Return the [x, y] coordinate for the center point of the cell that contains the specified text.  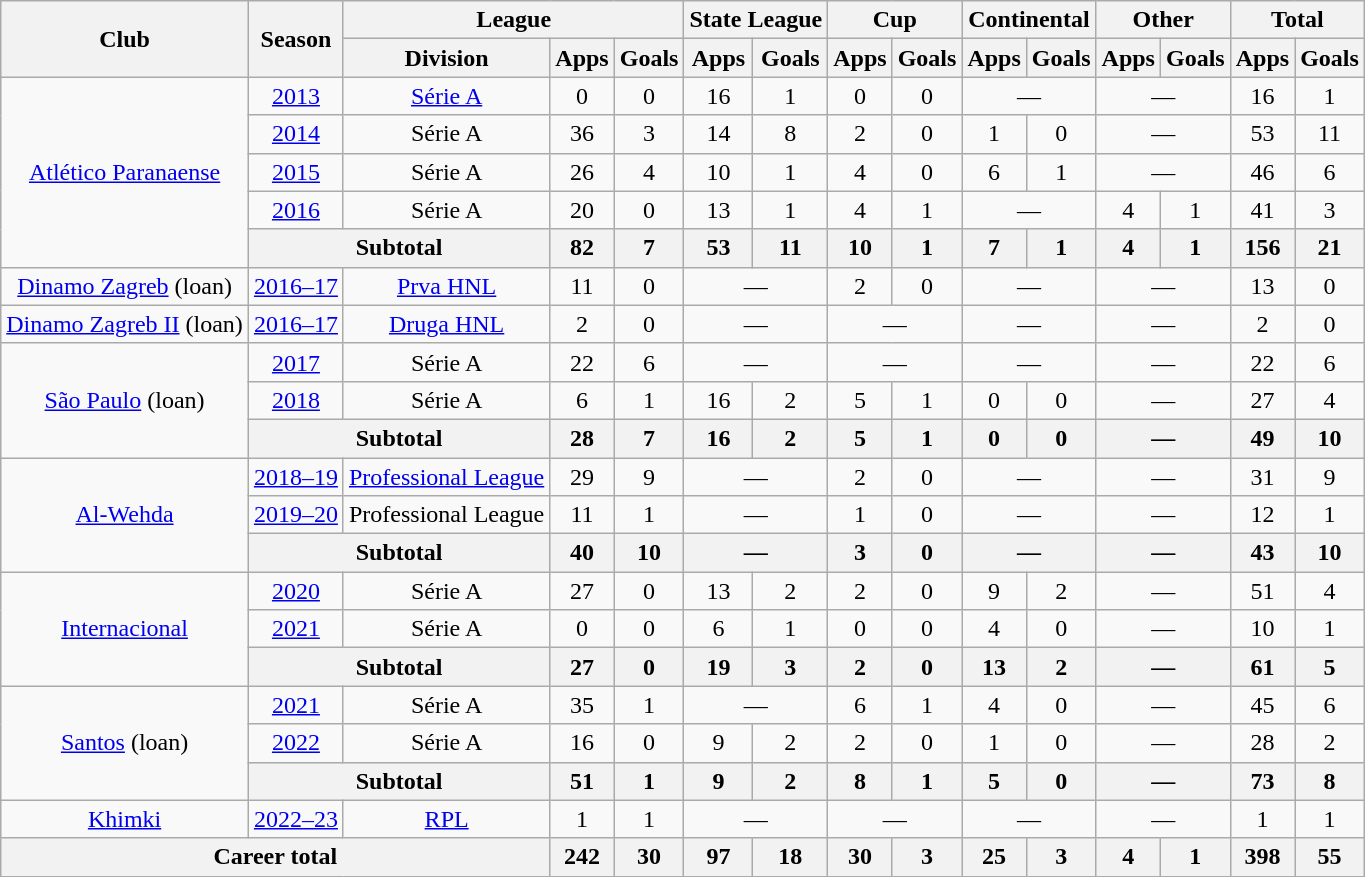
45 [1262, 705]
2013 [296, 96]
29 [582, 477]
Division [446, 58]
21 [1330, 248]
2018 [296, 400]
46 [1262, 172]
36 [582, 134]
73 [1262, 781]
40 [582, 553]
61 [1262, 667]
156 [1262, 248]
55 [1330, 857]
2022 [296, 743]
12 [1262, 515]
Druga HNL [446, 324]
41 [1262, 210]
Internacional [125, 629]
97 [718, 857]
São Paulo (loan) [125, 400]
242 [582, 857]
2016 [296, 210]
20 [582, 210]
35 [582, 705]
2015 [296, 172]
2014 [296, 134]
State League [756, 20]
14 [718, 134]
2020 [296, 591]
League [514, 20]
Santos (loan) [125, 743]
Dinamo Zagreb (loan) [125, 286]
Club [125, 39]
Cup [895, 20]
Season [296, 39]
Continental [1029, 20]
2017 [296, 362]
2022–23 [296, 819]
19 [718, 667]
Al-Wehda [125, 515]
18 [790, 857]
Career total [276, 857]
2019–20 [296, 515]
Total [1297, 20]
Atlético Paranaense [125, 172]
31 [1262, 477]
Other [1163, 20]
RPL [446, 819]
82 [582, 248]
43 [1262, 553]
Prva HNL [446, 286]
26 [582, 172]
49 [1262, 438]
25 [994, 857]
Khimki [125, 819]
398 [1262, 857]
2018–19 [296, 477]
Dinamo Zagreb II (loan) [125, 324]
